Find where the given text appears and provide that cell's center as (x, y) coordinate. 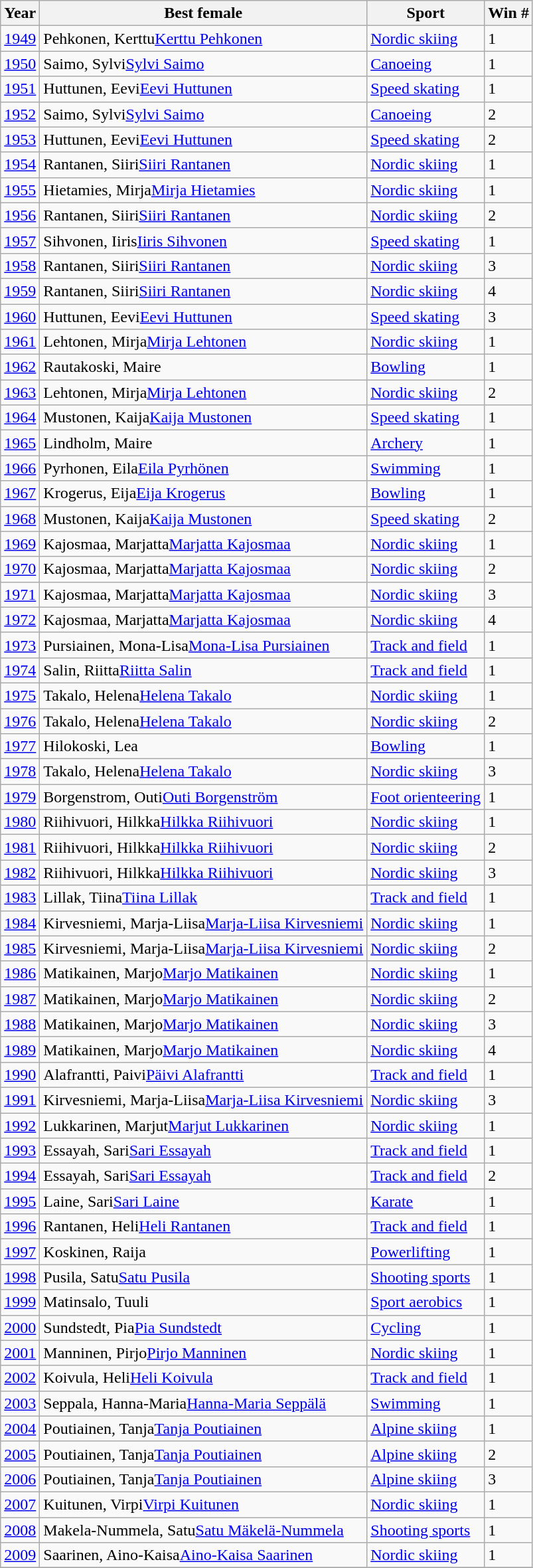
Year (20, 13)
1993 (20, 1151)
2002 (20, 1378)
1976 (20, 721)
1987 (20, 999)
1980 (20, 822)
Koivula, HeliHeli Koivula (203, 1378)
1962 (20, 367)
2004 (20, 1429)
1961 (20, 342)
1967 (20, 493)
2005 (20, 1454)
1949 (20, 39)
Pyrhonen, EilaEila Pyrhönen (203, 468)
Sihvonen, IirisIiris Sihvonen (203, 240)
Cycling (426, 1328)
1965 (20, 443)
1981 (20, 847)
1985 (20, 948)
Matinsalo, Tuuli (203, 1302)
Manninen, PirjoPirjo Manninen (203, 1353)
1951 (20, 89)
1977 (20, 746)
Laine, SariSari Laine (203, 1201)
Sport aerobics (426, 1302)
1958 (20, 266)
Karate (426, 1201)
1975 (20, 695)
Lukkarinen, MarjutMarjut Lukkarinen (203, 1126)
1953 (20, 139)
Powerlifting (426, 1252)
Rantanen, HeliHeli Rantanen (203, 1227)
Pehkonen, KerttuKerttu Pehkonen (203, 39)
1956 (20, 215)
2008 (20, 1529)
Lillak, TiinaTiina Lillak (203, 898)
Rautakoski, Maire (203, 367)
1982 (20, 873)
Best female (203, 13)
Koskinen, Raija (203, 1252)
1960 (20, 317)
1998 (20, 1277)
1968 (20, 519)
Hietamies, MirjaMirja Hietamies (203, 190)
Krogerus, EijaEija Krogerus (203, 493)
1950 (20, 64)
1999 (20, 1302)
Borgenstrom, OutiOuti Borgenström (203, 797)
1989 (20, 1049)
1978 (20, 772)
2006 (20, 1479)
1974 (20, 670)
1959 (20, 291)
1986 (20, 974)
Win # (508, 13)
1973 (20, 645)
Sport (426, 13)
2007 (20, 1504)
1955 (20, 190)
Sundstedt, PiaPia Sundstedt (203, 1328)
1970 (20, 569)
1990 (20, 1075)
1984 (20, 923)
Seppala, Hanna-MariaHanna-Maria Seppälä (203, 1403)
Lindholm, Maire (203, 443)
1995 (20, 1201)
1969 (20, 544)
1963 (20, 392)
2003 (20, 1403)
1992 (20, 1126)
Foot orienteering (426, 797)
1966 (20, 468)
Kuitunen, VirpiVirpi Kuitunen (203, 1504)
1979 (20, 797)
1996 (20, 1227)
Salin, RiittaRiitta Salin (203, 670)
1952 (20, 114)
2009 (20, 1555)
1964 (20, 418)
Hilokoski, Lea (203, 746)
1983 (20, 898)
Pusila, SatuSatu Pusila (203, 1277)
1988 (20, 1024)
1997 (20, 1252)
1972 (20, 620)
1954 (20, 165)
1991 (20, 1100)
1957 (20, 240)
1994 (20, 1176)
2000 (20, 1328)
2001 (20, 1353)
Pursiainen, Mona-LisaMona-Lisa Pursiainen (203, 645)
Archery (426, 443)
Makela-Nummela, SatuSatu Mäkelä-Nummela (203, 1529)
Saarinen, Aino-KaisaAino-Kaisa Saarinen (203, 1555)
1971 (20, 594)
Alafrantti, PaiviPäivi Alafrantti (203, 1075)
